Find where the given text appears and provide that cell's center as [x, y] coordinate. 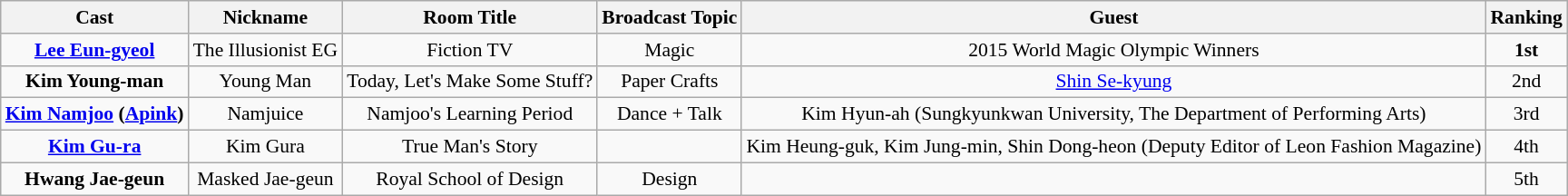
Fiction TV [470, 50]
Namjuice [266, 114]
4th [1526, 147]
Dance + Talk [670, 114]
Shin Se-kyung [1113, 82]
True Man's Story [470, 147]
1st [1526, 50]
2nd [1526, 82]
Royal School of Design [470, 179]
Room Title [470, 17]
Kim Heung-guk, Kim Jung-min, Shin Dong-heon (Deputy Editor of Leon Fashion Magazine) [1113, 147]
Today, Let's Make Some Stuff? [470, 82]
Young Man [266, 82]
Ranking [1526, 17]
Cast [94, 17]
Hwang Jae-geun [94, 179]
Kim Namjoo (Apink) [94, 114]
Design [670, 179]
Kim Hyun-ah (Sungkyunkwan University, The Department of Performing Arts) [1113, 114]
The Illusionist EG [266, 50]
Kim Gu-ra [94, 147]
Kim Young-man [94, 82]
3rd [1526, 114]
5th [1526, 179]
Magic [670, 50]
Paper Crafts [670, 82]
Nickname [266, 17]
Kim Gura [266, 147]
Guest [1113, 17]
Broadcast Topic [670, 17]
Lee Eun-gyeol [94, 50]
2015 World Magic Olympic Winners [1113, 50]
Masked Jae-geun [266, 179]
Namjoo's Learning Period [470, 114]
